Extract the (X, Y) coordinate from the center of the cell holding the provided text.  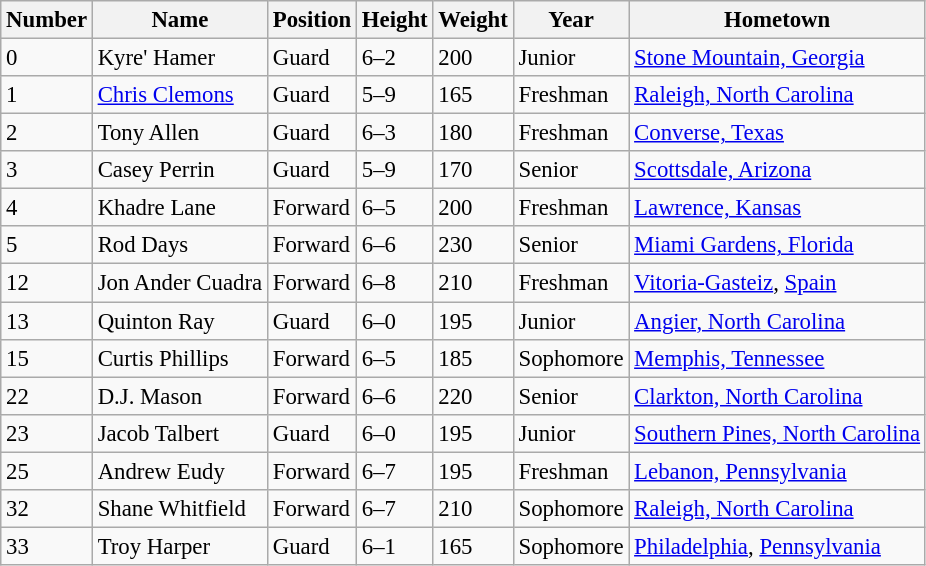
Weight (473, 20)
13 (47, 321)
220 (473, 396)
Hometown (778, 20)
D.J. Mason (180, 396)
Andrew Eudy (180, 471)
Lawrence, Kansas (778, 208)
Vitoria-Gasteiz, Spain (778, 283)
Chris Clemons (180, 95)
22 (47, 396)
Miami Gardens, Florida (778, 245)
Clarkton, North Carolina (778, 396)
Rod Days (180, 245)
2 (47, 133)
Troy Harper (180, 546)
Lebanon, Pennsylvania (778, 471)
Year (571, 20)
1 (47, 95)
6–3 (395, 133)
33 (47, 546)
5 (47, 245)
12 (47, 283)
Jacob Talbert (180, 433)
Memphis, Tennessee (778, 358)
0 (47, 58)
6–1 (395, 546)
Height (395, 20)
Converse, Texas (778, 133)
32 (47, 509)
25 (47, 471)
Philadelphia, Pennsylvania (778, 546)
6–2 (395, 58)
Name (180, 20)
Southern Pines, North Carolina (778, 433)
6–8 (395, 283)
Khadre Lane (180, 208)
Curtis Phillips (180, 358)
Scottsdale, Arizona (778, 170)
170 (473, 170)
15 (47, 358)
Position (312, 20)
4 (47, 208)
180 (473, 133)
Kyre' Hamer (180, 58)
185 (473, 358)
Shane Whitfield (180, 509)
Number (47, 20)
23 (47, 433)
Tony Allen (180, 133)
3 (47, 170)
Quinton Ray (180, 321)
230 (473, 245)
Angier, North Carolina (778, 321)
Stone Mountain, Georgia (778, 58)
Casey Perrin (180, 170)
Jon Ander Cuadra (180, 283)
